Output the [X, Y] coordinate of the center of the cell containing the given text.  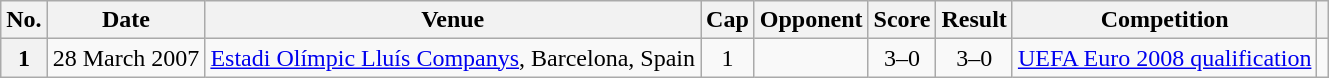
Result [974, 20]
UEFA Euro 2008 qualification [1164, 58]
Competition [1164, 20]
Venue [453, 20]
Date [126, 20]
28 March 2007 [126, 58]
Score [902, 20]
No. [24, 20]
Opponent [811, 20]
Cap [728, 20]
Estadi Olímpic Lluís Companys, Barcelona, Spain [453, 58]
